For the text-containing cell, return its midpoint in (x, y) coordinate format. 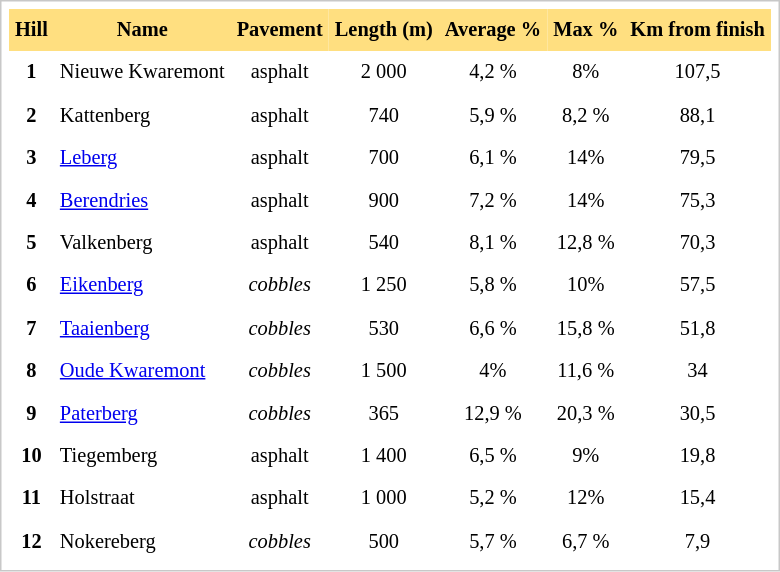
75,3 (697, 200)
Average % (493, 30)
900 (384, 200)
12% (586, 498)
7,2 % (493, 200)
30,5 (697, 414)
12,8 % (586, 244)
19,8 (697, 456)
740 (384, 116)
700 (384, 158)
6 (32, 286)
365 (384, 414)
20,3 % (586, 414)
6,6 % (493, 328)
107,5 (697, 74)
Holstraat (142, 498)
1 000 (384, 498)
Pavement (280, 30)
10 (32, 456)
6,7 % (586, 542)
2 (32, 116)
57,5 (697, 286)
88,1 (697, 116)
Km from finish (697, 30)
7 (32, 328)
11,6 % (586, 372)
4,2 % (493, 74)
Valkenberg (142, 244)
15,4 (697, 498)
Hill (32, 30)
500 (384, 542)
8,1 % (493, 244)
70,3 (697, 244)
4% (493, 372)
Kattenberg (142, 116)
15,8 % (586, 328)
5,9 % (493, 116)
Oude Kwaremont (142, 372)
Eikenberg (142, 286)
10% (586, 286)
6,5 % (493, 456)
6,1 % (493, 158)
Taaienberg (142, 328)
5,2 % (493, 498)
79,5 (697, 158)
Tiegemberg (142, 456)
Paterberg (142, 414)
5,8 % (493, 286)
Berendries (142, 200)
12,9 % (493, 414)
5,7 % (493, 542)
8,2 % (586, 116)
9 (32, 414)
8 (32, 372)
1 250 (384, 286)
Length (m) (384, 30)
1 500 (384, 372)
Max % (586, 30)
Nieuwe Kwaremont (142, 74)
530 (384, 328)
3 (32, 158)
Nokereberg (142, 542)
9% (586, 456)
8% (586, 74)
12 (32, 542)
11 (32, 498)
34 (697, 372)
5 (32, 244)
2 000 (384, 74)
4 (32, 200)
7,9 (697, 542)
51,8 (697, 328)
540 (384, 244)
1 400 (384, 456)
Name (142, 30)
Leberg (142, 158)
1 (32, 74)
